For the text-containing cell, return its midpoint in (X, Y) coordinate format. 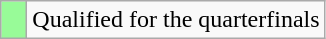
Qualified for the quarterfinals (176, 20)
